Return the [x, y] coordinate for the center point of the cell that contains the specified text.  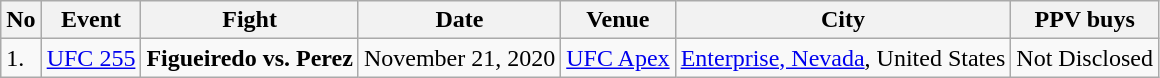
UFC 255 [91, 58]
Date [459, 20]
No [21, 20]
UFC Apex [618, 58]
Enterprise, Nevada, United States [843, 58]
PPV buys [1085, 20]
Figueiredo vs. Perez [250, 58]
City [843, 20]
1. [21, 58]
Fight [250, 20]
Venue [618, 20]
Not Disclosed [1085, 58]
Event [91, 20]
November 21, 2020 [459, 58]
